Return [X, Y] of the center of cell containing provided text 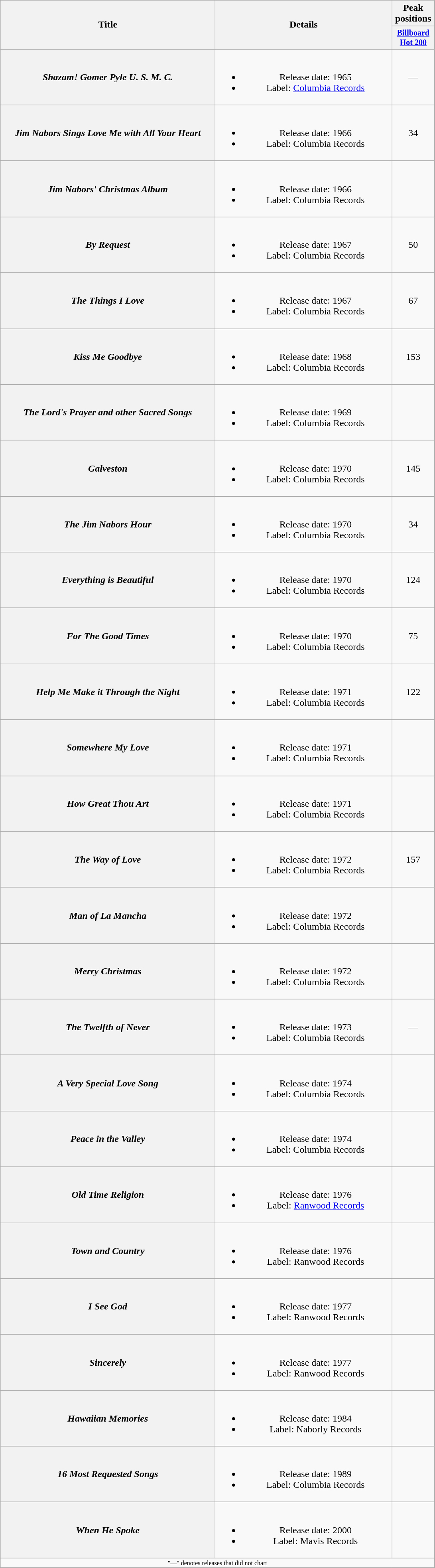
122 [413, 692]
Release date: 1969Label: Columbia Records [304, 413]
Hawaiian Memories [108, 1418]
Town and Country [108, 1251]
Jim Nabors' Christmas Album [108, 189]
Old Time Religion [108, 1195]
The Way of Love [108, 859]
124 [413, 580]
How Great Thou Art [108, 804]
"—" denotes releases that did not chart [218, 1563]
By Request [108, 245]
The Lord's Prayer and other Sacred Songs [108, 413]
Sincerely [108, 1363]
Title [108, 25]
Help Me Make it Through the Night [108, 692]
Merry Christmas [108, 971]
Galveston [108, 468]
Kiss Me Goodbye [108, 357]
Release date: 1973Label: Columbia Records [304, 1027]
16 Most Requested Songs [108, 1474]
The Twelfth of Never [108, 1027]
50 [413, 245]
I See God [108, 1307]
Jim Nabors Sings Love Me with All Your Heart [108, 133]
Release date: 1989Label: Columbia Records [304, 1474]
Everything is Beautiful [108, 580]
The Things I Love [108, 301]
Release date: 2000Label: Mavis Records [304, 1530]
A Very Special Love Song [108, 1083]
Shazam! Gomer Pyle U. S. M. C. [108, 77]
Man of La Mancha [108, 915]
Peak positions [413, 14]
Somewhere My Love [108, 748]
157 [413, 859]
145 [413, 468]
67 [413, 301]
Billboard Hot 200 [413, 38]
153 [413, 357]
Peace in the Valley [108, 1139]
Details [304, 25]
Release date: 1968Label: Columbia Records [304, 357]
The Jim Nabors Hour [108, 524]
Release date: 1984Label: Naborly Records [304, 1418]
For The Good Times [108, 636]
75 [413, 636]
Release date: 1965Label: Columbia Records [304, 77]
When He Spoke [108, 1530]
